Scan for the cell matching the given text and deliver its [x, y] coordinate at center. 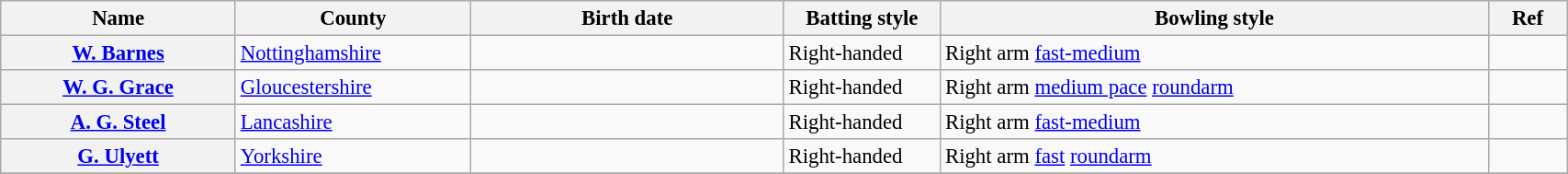
Bowling style [1214, 18]
Birth date [626, 18]
A. G. Steel [118, 122]
G. Ulyett [118, 157]
Yorkshire [353, 157]
Right arm fast roundarm [1214, 157]
Batting style [862, 18]
Gloucestershire [353, 87]
Name [118, 18]
Right arm medium pace roundarm [1214, 87]
W. Barnes [118, 53]
Nottinghamshire [353, 53]
Lancashire [353, 122]
County [353, 18]
Ref [1527, 18]
W. G. Grace [118, 87]
